Pinpoint the cell where the given text exists, returning its [X, Y] midpoint coordinate. 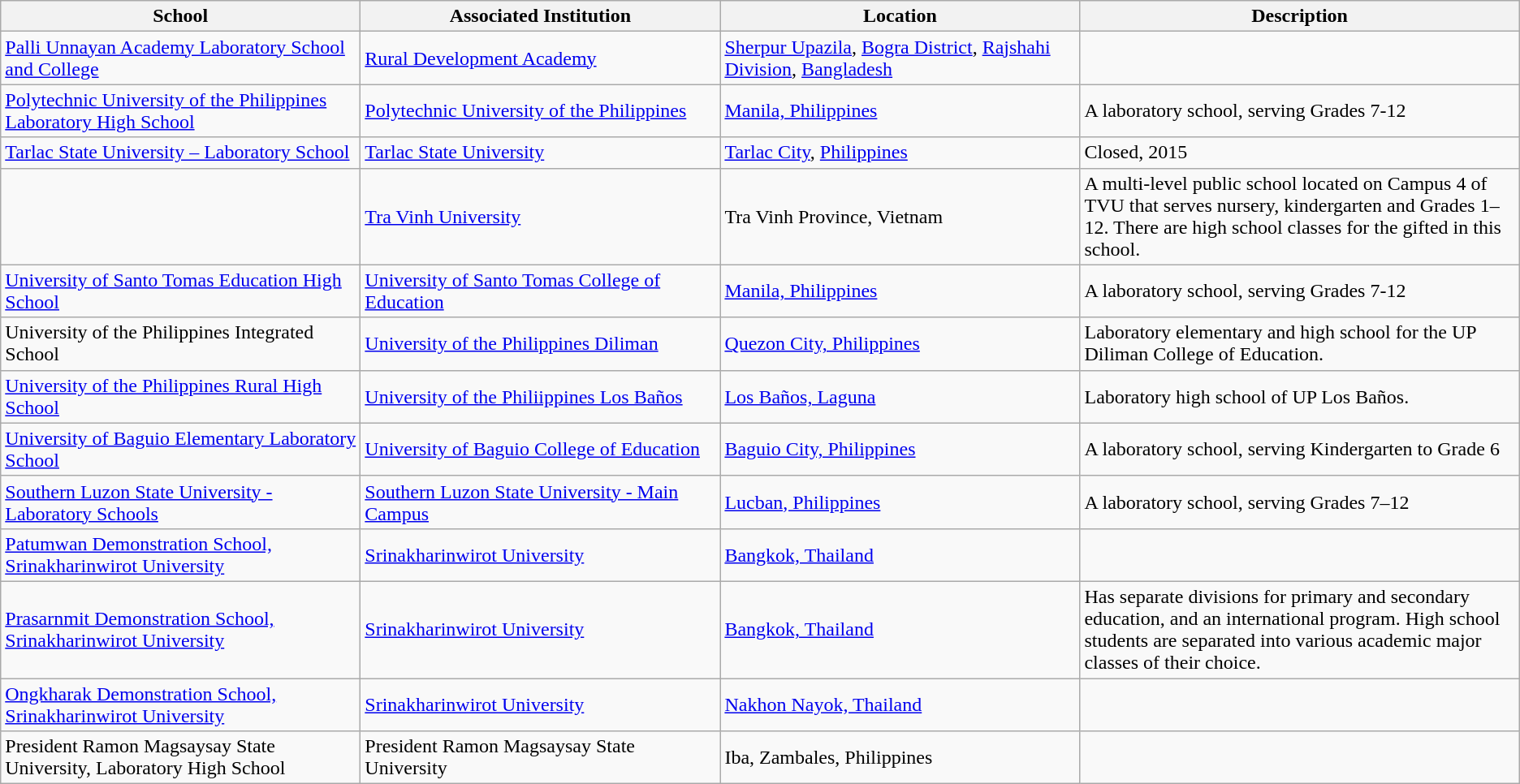
Nakhon Nayok, Thailand [900, 704]
University of the Philippines Diliman [541, 344]
Tarlac City, Philippines [900, 153]
Closed, 2015 [1299, 153]
University of Baguio College of Education [541, 450]
Tarlac State University – Laboratory School [180, 153]
Lucban, Philippines [900, 502]
Description [1299, 16]
University of Santo Tomas Education High School [180, 291]
Associated Institution [541, 16]
Tarlac State University [541, 153]
Iba, Zambales, Philippines [900, 758]
Laboratory elementary and high school for the UP Diliman College of Education. [1299, 344]
Baguio City, Philippines [900, 450]
School [180, 16]
Patumwan Demonstration School, Srinakharinwirot University [180, 555]
Southern Luzon State University - Main Campus [541, 502]
Quezon City, Philippines [900, 344]
Sherpur Upazila, Bogra District, Rajshahi Division, Bangladesh [900, 58]
Palli Unnayan Academy Laboratory School and College [180, 58]
Polytechnic University of the Philippines Laboratory High School [180, 110]
University of the Philiippines Los Baños [541, 396]
Tra Vinh Province, Vietnam [900, 216]
President Ramon Magsaysay State University [541, 758]
University of the Philippines Integrated School [180, 344]
University of Santo Tomas College of Education [541, 291]
Prasarnmit Demonstration School, Srinakharinwirot University [180, 630]
A laboratory school, serving Grades 7–12 [1299, 502]
Los Baños, Laguna [900, 396]
Laboratory high school of UP Los Baños. [1299, 396]
Location [900, 16]
University of Baguio Elementary Laboratory School [180, 450]
Southern Luzon State University - Laboratory Schools [180, 502]
Polytechnic University of the Philippines [541, 110]
Tra Vinh University [541, 216]
Rural Development Academy [541, 58]
University of the Philippines Rural High School [180, 396]
President Ramon Magsaysay State University, Laboratory High School [180, 758]
Ongkharak Demonstration School, Srinakharinwirot University [180, 704]
A laboratory school, serving Kindergarten to Grade 6 [1299, 450]
